From the cell containing the given text, extract its center point as (x, y) coordinate. 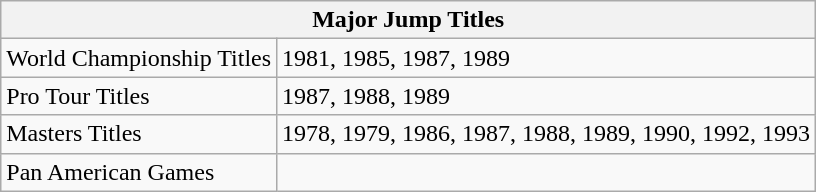
Major Jump Titles (408, 20)
1981, 1985, 1987, 1989 (546, 58)
World Championship Titles (139, 58)
Pro Tour Titles (139, 96)
1987, 1988, 1989 (546, 96)
Masters Titles (139, 134)
Pan American Games (139, 172)
1978, 1979, 1986, 1987, 1988, 1989, 1990, 1992, 1993 (546, 134)
